Search for the cell housing the specified text and yield its (X, Y) center coordinate. 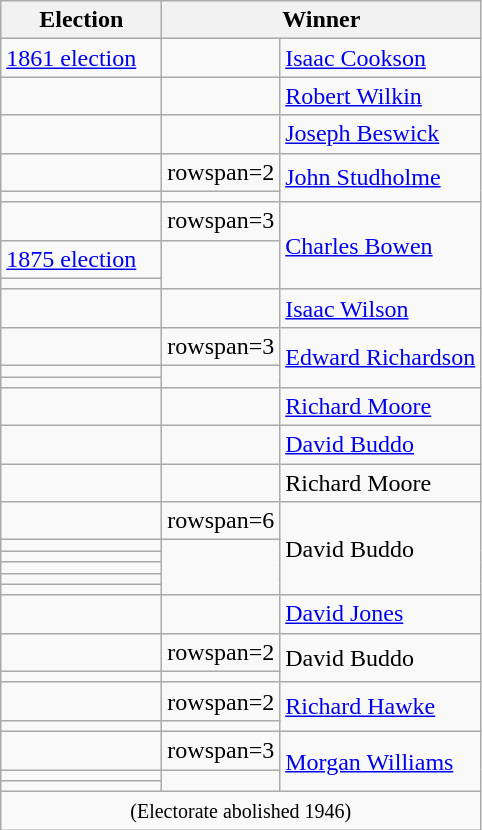
Isaac Wilson (380, 308)
Morgan Williams (380, 761)
Charles Bowen (380, 246)
1875 election (82, 259)
Joseph Beswick (380, 134)
1861 election (82, 58)
Election (82, 20)
Isaac Cookson (380, 58)
John Studholme (380, 178)
Robert Wilkin (380, 96)
(Electorate abolished 1946) (241, 811)
Winner (322, 20)
Richard Hawke (380, 706)
Edward Richardson (380, 357)
rowspan=6 (221, 521)
David Jones (380, 614)
